Identify which cell holds the provided text, then report its (X, Y) central coordinate. 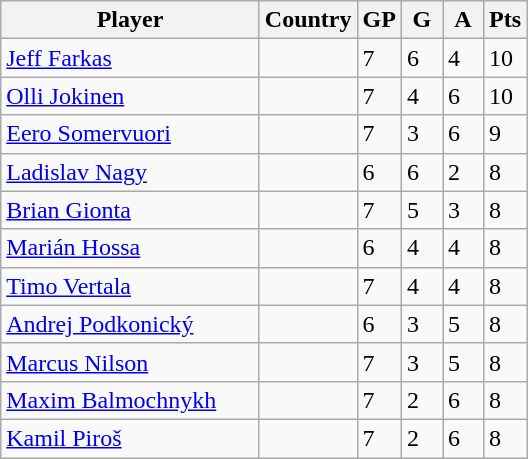
Kamil Piroš (130, 438)
Eero Somervuori (130, 134)
Timo Vertala (130, 286)
Brian Gionta (130, 210)
Maxim Balmochnykh (130, 400)
9 (506, 134)
GP (379, 20)
Pts (506, 20)
Andrej Podkonický (130, 324)
Marcus Nilson (130, 362)
G (422, 20)
Player (130, 20)
Olli Jokinen (130, 96)
Ladislav Nagy (130, 172)
A (462, 20)
Marián Hossa (130, 248)
Jeff Farkas (130, 58)
Country (308, 20)
